Identify which cell holds the provided text, then report its [X, Y] central coordinate. 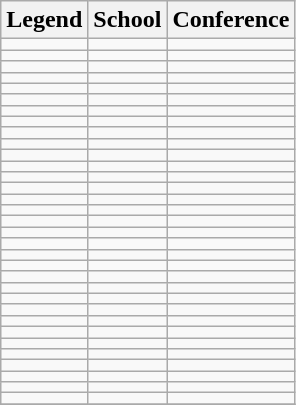
Conference [231, 20]
Legend [44, 20]
School [128, 20]
